Return [X, Y] of the center of cell containing provided text 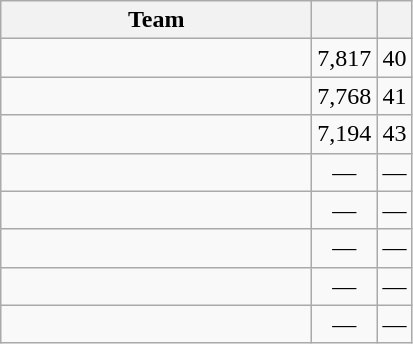
7,768 [344, 96]
7,194 [344, 134]
41 [394, 96]
43 [394, 134]
40 [394, 58]
7,817 [344, 58]
Team [156, 20]
